Locate the cell with the specified text and output its [X, Y] center coordinate. 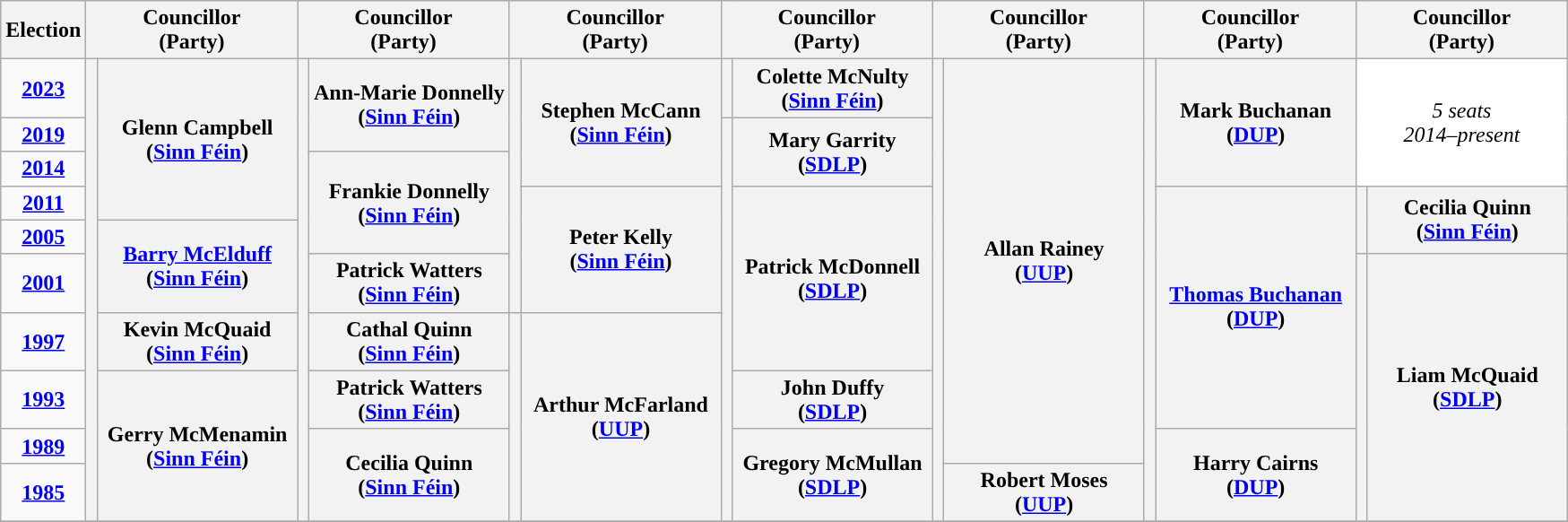
Glenn Campbell (Sinn Féin) [197, 140]
Peter Kelly (Sinn Féin) [621, 249]
Colette McNulty (Sinn Féin) [833, 88]
Liam McQuaid (SDLP) [1468, 387]
Stephen McCann (Sinn Féin) [621, 122]
1985 [43, 492]
2014 [43, 169]
Kevin McQuaid (Sinn Féin) [197, 341]
2001 [43, 283]
2005 [43, 237]
Ann-Marie Donnelly (Sinn Féin) [409, 106]
Allan Rainey (UUP) [1044, 262]
Mark Buchanan (DUP) [1256, 122]
John Duffy (SDLP) [833, 400]
Thomas Buchanan (DUP) [1256, 307]
Arthur McFarland (UUP) [621, 416]
Mary Garrity (SDLP) [833, 152]
1997 [43, 341]
5 seats2014–present [1461, 122]
Robert Moses (UUP) [1044, 492]
2011 [43, 203]
Cathal Quinn (Sinn Féin) [409, 341]
2023 [43, 88]
Patrick McDonnell (SDLP) [833, 278]
2019 [43, 135]
Gerry McMenamin (Sinn Féin) [197, 446]
Gregory McMullan (SDLP) [833, 475]
Election [43, 30]
1993 [43, 400]
Frankie Donnelly (Sinn Féin) [409, 203]
Barry McElduff (Sinn Féin) [197, 265]
Harry Cairns (DUP) [1256, 475]
1989 [43, 446]
